Detect which cell encompasses the target text, then output its (X, Y) center coordinate. 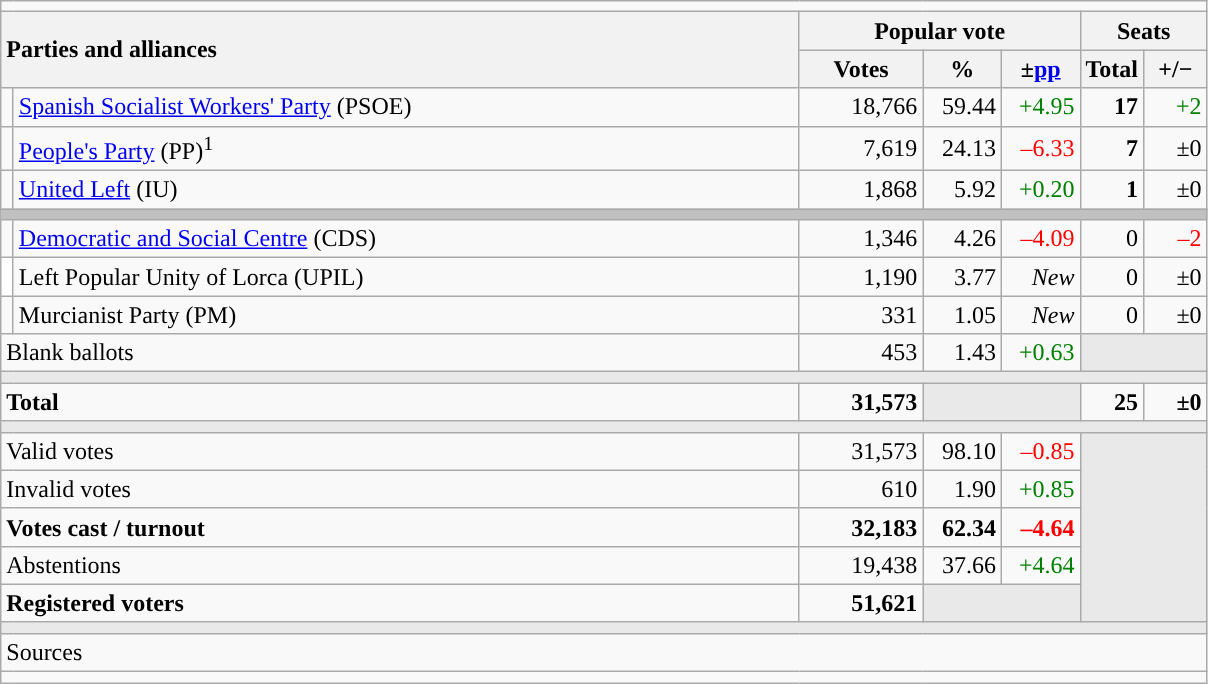
+4.95 (1040, 107)
Abstentions (400, 565)
5.92 (962, 190)
–4.64 (1040, 527)
7 (1112, 148)
Seats (1144, 31)
Democratic and Social Centre (CDS) (406, 239)
37.66 (962, 565)
People's Party (PP)1 (406, 148)
+0.85 (1040, 489)
3.77 (962, 277)
19,438 (861, 565)
1.05 (962, 315)
25 (1112, 402)
98.10 (962, 451)
331 (861, 315)
% (962, 69)
Registered voters (400, 603)
Murcianist Party (PM) (406, 315)
1 (1112, 190)
–0.85 (1040, 451)
7,619 (861, 148)
24.13 (962, 148)
Popular vote (940, 31)
±pp (1040, 69)
1,346 (861, 239)
–6.33 (1040, 148)
59.44 (962, 107)
+/− (1176, 69)
17 (1112, 107)
Spanish Socialist Workers' Party (PSOE) (406, 107)
Votes (861, 69)
Left Popular Unity of Lorca (UPIL) (406, 277)
Valid votes (400, 451)
1.90 (962, 489)
–4.09 (1040, 239)
4.26 (962, 239)
453 (861, 353)
Blank ballots (400, 353)
Invalid votes (400, 489)
610 (861, 489)
1.43 (962, 353)
+0.20 (1040, 190)
32,183 (861, 527)
+0.63 (1040, 353)
51,621 (861, 603)
1,190 (861, 277)
Parties and alliances (400, 50)
Votes cast / turnout (400, 527)
+4.64 (1040, 565)
+2 (1176, 107)
1,868 (861, 190)
United Left (IU) (406, 190)
18,766 (861, 107)
–2 (1176, 239)
Sources (604, 652)
62.34 (962, 527)
